Detect which cell encompasses the target text, then output its [x, y] center coordinate. 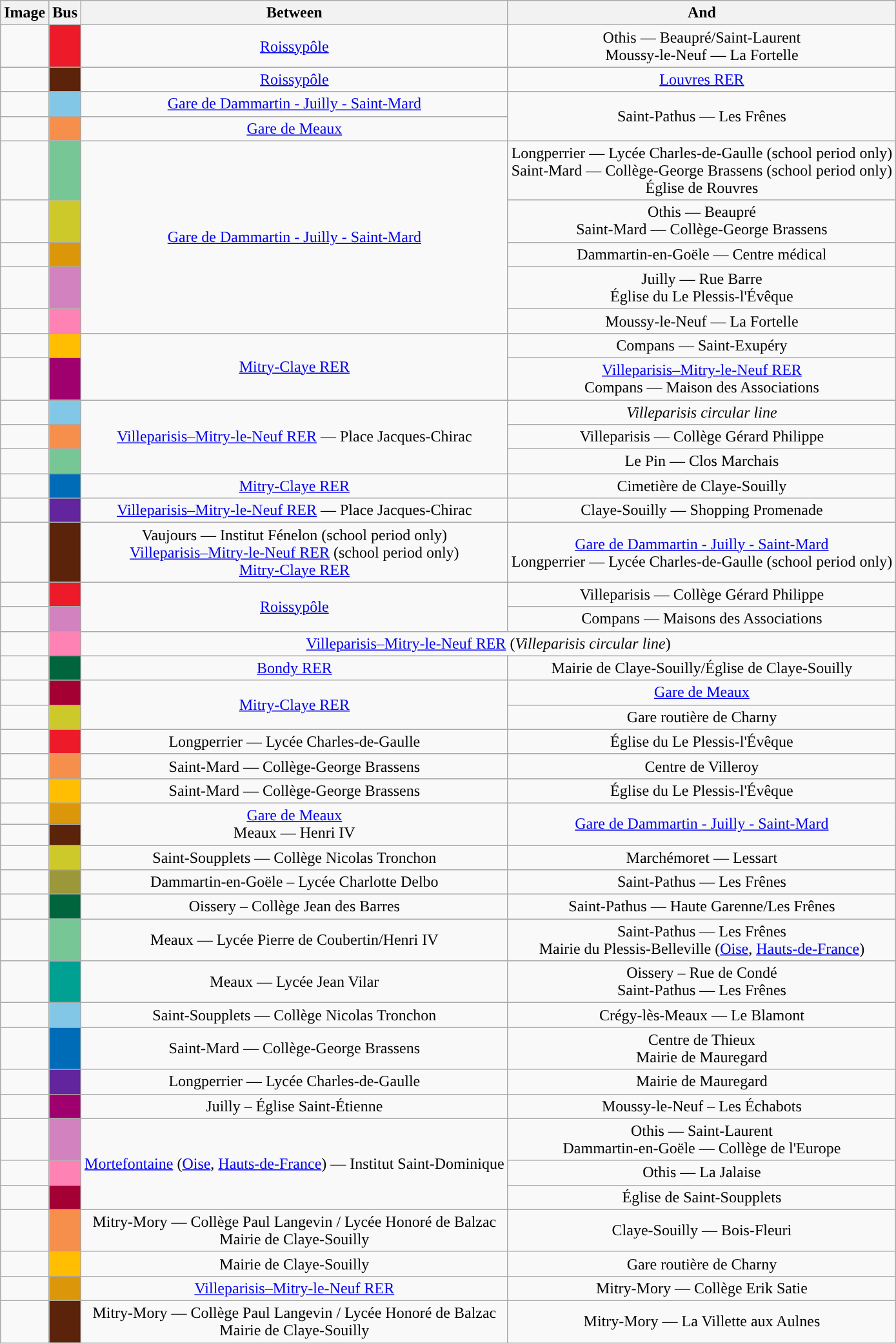
Le Pin — Clos Marchais [702, 461]
Centre de Villeroy [702, 766]
Cimetière de Claye-Souilly [702, 486]
Oissery – Rue de CondéSaint-Pathus — Les Frênes [702, 982]
Mairie de Claye-Souilly [295, 1264]
Villeparisis–Mitry-le-Neuf RER [295, 1288]
Vaujours — Institut Fénelon (school period only)Villeparisis–Mitry-le-Neuf RER (school period only)Mitry-Claye RER [295, 552]
Moussy-le-Neuf – Les Échabots [702, 1106]
Saint-Pathus — Haute Garenne/Les Frênes [702, 907]
Othis — BeaupréSaint-Mard — Collège-George Brassens [702, 221]
Othis — La Jalaise [702, 1173]
Bus [65, 13]
Moussy-le-Neuf — La Fortelle [702, 321]
Mairie de Claye-Souilly/Église de Claye-Souilly [702, 668]
Juilly – Église Saint-Étienne [295, 1106]
Oissery – Collège Jean des Barres [295, 907]
And [702, 13]
Compans — Saint-Exupéry [702, 345]
Louvres RER [702, 79]
Bondy RER [295, 668]
Marchémoret — Lessart [702, 858]
Saint-Pathus — Les FrênesMairie du Plessis-Belleville (Oise, Hauts-de-France) [702, 940]
Dammartin-en-Goële — Centre médical [702, 254]
Claye-Souilly — Bois-Fleuri [702, 1230]
Meaux — Lycée Jean Vilar [295, 982]
Mairie de Mauregard [702, 1082]
Mortefontaine (Oise, Hauts-de-France) — Institut Saint-Dominique [295, 1164]
Villeparisis–Mitry-le-Neuf RERCompans — Maison des Associations [702, 378]
Image [25, 13]
Between [295, 13]
Longperrier — Lycée Charles-de-Gaulle (school period only)Saint-Mard — Collège-George Brassens (school period only)Église de Rouvres [702, 170]
Église de Saint-Soupplets [702, 1197]
Crégy-lès-Meaux — Le Blamont [702, 1015]
Juilly — Rue BarreÉglise du Le Plessis-l'Évêque [702, 288]
Gare de MeauxMeaux — Henri IV [295, 823]
Othis — Beaupré/Saint-LaurentMoussy-le-Neuf — La Fortelle [702, 46]
Compans — Maisons des Associations [702, 619]
Claye-Souilly — Shopping Promenade [702, 510]
Mitry-Mory — Collège Erik Satie [702, 1288]
Othis — Saint-LaurentDammartin-en-Goële — Collège de l'Europe [702, 1140]
Villeparisis circular line [702, 412]
Mitry-Mory — La Villette aux Aulnes [702, 1322]
Gare de Dammartin - Juilly - Saint-MardLongperrier — Lycée Charles-de-Gaulle (school period only) [702, 552]
Centre de ThieuxMairie de Mauregard [702, 1048]
Meaux — Lycée Pierre de Coubertin/Henri IV [295, 940]
Villeparisis–Mitry-le-Neuf RER (Villeparisis circular line) [489, 643]
Dammartin-en-Goële – Lycée Charlotte Delbo [295, 882]
